Return the [X, Y] coordinate for the center point of the cell that contains the specified text.  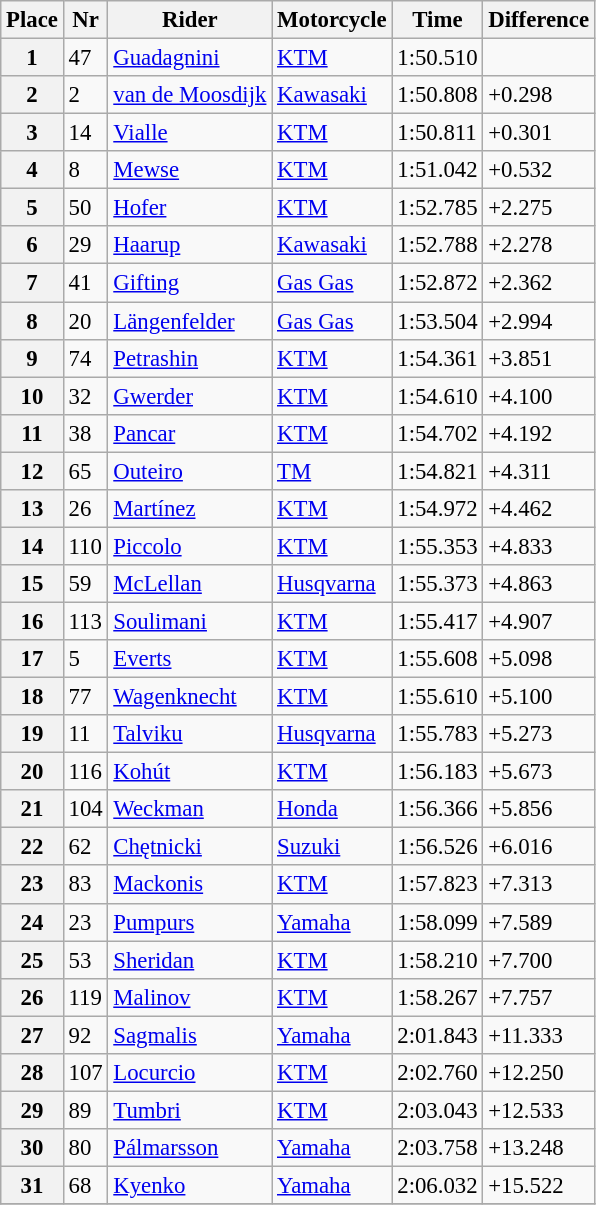
1:50.808 [438, 95]
59 [86, 584]
Mackonis [190, 885]
119 [86, 997]
Nr [86, 20]
1:55.417 [438, 621]
62 [86, 847]
1:57.823 [438, 885]
+2.362 [538, 283]
+7.589 [538, 922]
113 [86, 621]
+5.100 [538, 697]
27 [32, 1035]
18 [32, 697]
1:52.788 [438, 245]
+4.907 [538, 621]
+6.016 [538, 847]
1:58.210 [438, 960]
1:58.267 [438, 997]
+0.298 [538, 95]
1:51.042 [438, 170]
9 [32, 358]
Rider [190, 20]
+11.333 [538, 1035]
+5.273 [538, 734]
116 [86, 772]
Sagmalis [190, 1035]
1:55.610 [438, 697]
+4.863 [538, 584]
+5.856 [538, 809]
Pumpurs [190, 922]
10 [32, 396]
Motorcycle [332, 20]
Everts [190, 659]
Pancar [190, 433]
1:50.510 [438, 58]
Guadagnini [190, 58]
74 [86, 358]
107 [86, 1073]
1:55.783 [438, 734]
12 [32, 471]
1:55.608 [438, 659]
TM [332, 471]
van de Moosdijk [190, 95]
28 [32, 1073]
1:56.526 [438, 847]
19 [32, 734]
1:54.972 [438, 509]
Hofer [190, 208]
+2.278 [538, 245]
Haarup [190, 245]
80 [86, 1148]
Locurcio [190, 1073]
6 [32, 245]
7 [32, 283]
4 [32, 170]
15 [32, 584]
Malinov [190, 997]
1:54.361 [438, 358]
1:55.353 [438, 546]
1:50.811 [438, 133]
1:52.785 [438, 208]
2:01.843 [438, 1035]
25 [32, 960]
+13.248 [538, 1148]
21 [32, 809]
38 [86, 433]
Time [438, 20]
16 [32, 621]
+4.311 [538, 471]
Chętnicki [190, 847]
+12.250 [538, 1073]
53 [86, 960]
1:53.504 [438, 321]
+0.301 [538, 133]
31 [32, 1185]
Sheridan [190, 960]
83 [86, 885]
22 [32, 847]
Talviku [190, 734]
68 [86, 1185]
110 [86, 546]
+7.700 [538, 960]
Kohút [190, 772]
Honda [332, 809]
2:03.043 [438, 1110]
+0.532 [538, 170]
Suzuki [332, 847]
2:06.032 [438, 1185]
Gwerder [190, 396]
Kyenko [190, 1185]
Tumbri [190, 1110]
Vialle [190, 133]
1 [32, 58]
Outeiro [190, 471]
McLellan [190, 584]
50 [86, 208]
2:03.758 [438, 1148]
Wagenknecht [190, 697]
13 [32, 509]
+2.994 [538, 321]
Petrashin [190, 358]
77 [86, 697]
2:02.760 [438, 1073]
1:58.099 [438, 922]
Gifting [190, 283]
30 [32, 1148]
17 [32, 659]
92 [86, 1035]
47 [86, 58]
41 [86, 283]
65 [86, 471]
Soulimani [190, 621]
1:55.373 [438, 584]
Pálmarsson [190, 1148]
+7.757 [538, 997]
+4.192 [538, 433]
Längenfelder [190, 321]
+15.522 [538, 1185]
1:54.821 [438, 471]
Mewse [190, 170]
1:56.183 [438, 772]
Place [32, 20]
32 [86, 396]
+5.098 [538, 659]
+4.833 [538, 546]
+4.100 [538, 396]
+2.275 [538, 208]
Difference [538, 20]
Martínez [190, 509]
+7.313 [538, 885]
1:54.702 [438, 433]
3 [32, 133]
Weckman [190, 809]
+3.851 [538, 358]
104 [86, 809]
Piccolo [190, 546]
89 [86, 1110]
+4.462 [538, 509]
24 [32, 922]
1:52.872 [438, 283]
1:54.610 [438, 396]
1:56.366 [438, 809]
+5.673 [538, 772]
+12.533 [538, 1110]
